Search for the cell housing the specified text and yield its (x, y) center coordinate. 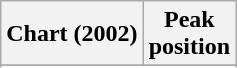
Chart (2002) (72, 34)
Peakposition (189, 34)
